Search for the cell housing the specified text and yield its (X, Y) center coordinate. 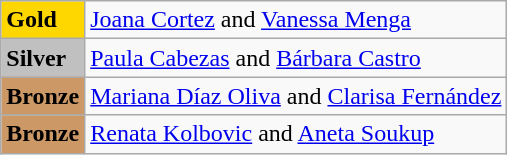
Paula Cabezas and Bárbara Castro (296, 58)
Silver (43, 58)
Mariana Díaz Oliva and Clarisa Fernández (296, 96)
Gold (43, 20)
Renata Kolbovic and Aneta Soukup (296, 134)
Joana Cortez and Vanessa Menga (296, 20)
